Return the (X, Y) coordinate for the center point of the cell that contains the specified text.  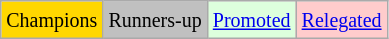
Champions (52, 20)
Relegated (342, 20)
Promoted (252, 20)
Runners-up (155, 20)
